Output the [X, Y] coordinate of the center of the cell containing the given text.  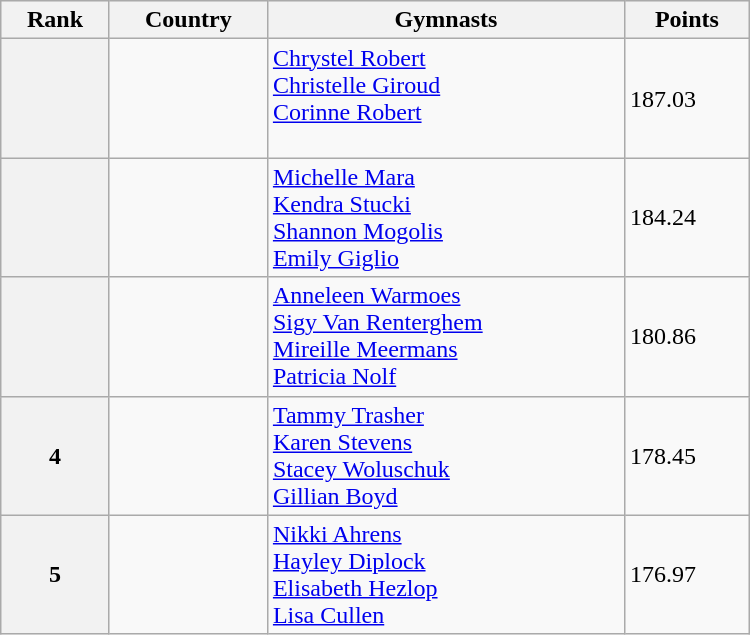
Country [188, 20]
5 [56, 574]
180.86 [688, 336]
187.03 [688, 98]
178.45 [688, 456]
Michelle Mara Kendra Stucki Shannon Mogolis Emily Giglio [446, 218]
Nikki Ahrens Hayley Diplock Elisabeth Hezlop Lisa Cullen [446, 574]
Anneleen Warmoes Sigy Van Renterghem Mireille Meermans Patricia Nolf [446, 336]
184.24 [688, 218]
Tammy Trasher Karen Stevens Stacey Woluschuk Gillian Boyd [446, 456]
4 [56, 456]
Points [688, 20]
176.97 [688, 574]
Chrystel Robert Christelle Giroud Corinne Robert [446, 98]
Gymnasts [446, 20]
Rank [56, 20]
